Provide the (x, y) coordinate of the cell's center where the given text is located.  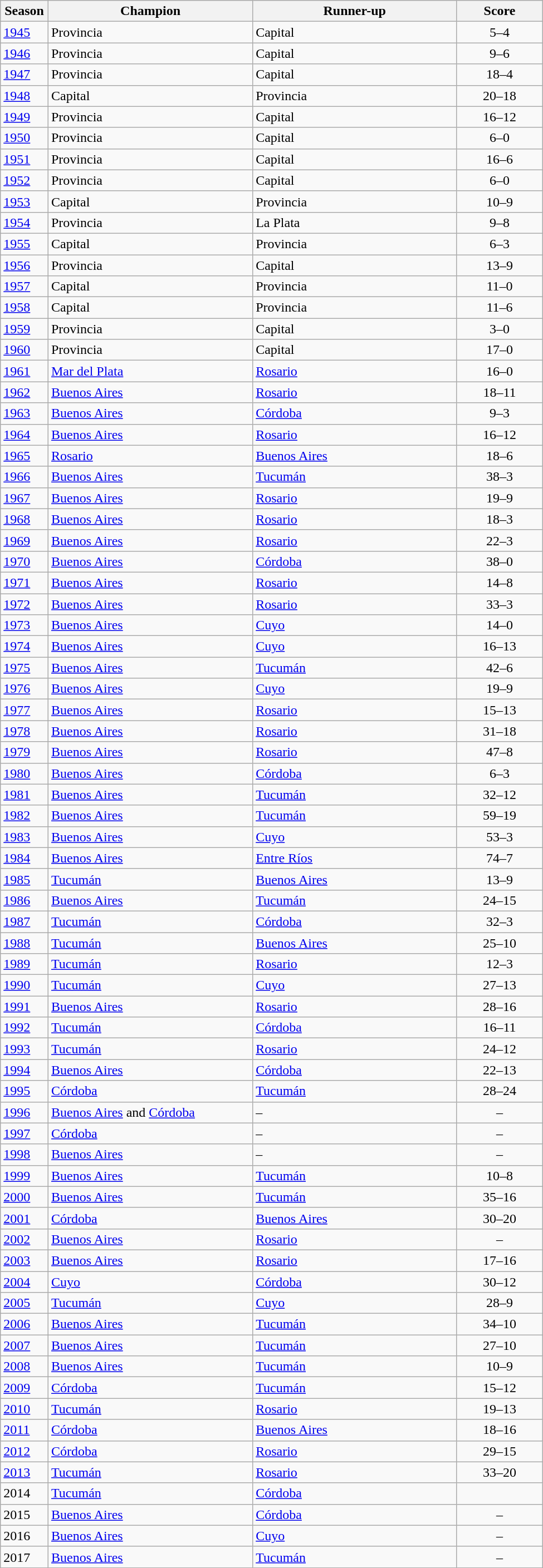
2002 (25, 1239)
3–0 (500, 329)
1980 (25, 773)
22–3 (500, 540)
1951 (25, 159)
17–0 (500, 350)
14–8 (500, 583)
9–8 (500, 223)
2013 (25, 1472)
53–3 (500, 837)
Buenos Aires and Córdoba (150, 1112)
2004 (25, 1281)
2001 (25, 1218)
Season (25, 11)
28–16 (500, 1007)
1992 (25, 1028)
11–6 (500, 308)
1976 (25, 689)
1955 (25, 244)
24–12 (500, 1049)
1991 (25, 1007)
1952 (25, 180)
18–6 (500, 456)
1997 (25, 1133)
1948 (25, 96)
11–0 (500, 287)
1996 (25, 1112)
2012 (25, 1451)
1972 (25, 604)
47–8 (500, 752)
Mar del Plata (150, 371)
1982 (25, 816)
2016 (25, 1536)
9–6 (500, 53)
25–10 (500, 943)
1960 (25, 350)
15–13 (500, 710)
18–4 (500, 75)
1975 (25, 668)
1949 (25, 117)
27–10 (500, 1345)
1967 (25, 498)
1959 (25, 329)
2005 (25, 1303)
42–6 (500, 668)
1953 (25, 201)
1983 (25, 837)
34–10 (500, 1324)
31–18 (500, 731)
16–6 (500, 159)
1963 (25, 413)
20–18 (500, 96)
14–0 (500, 625)
1969 (25, 540)
Score (500, 11)
18–11 (500, 392)
24–15 (500, 900)
1988 (25, 943)
1971 (25, 583)
30–20 (500, 1218)
1979 (25, 752)
1993 (25, 1049)
2015 (25, 1515)
1966 (25, 477)
Runner-up (355, 11)
1961 (25, 371)
1987 (25, 921)
2008 (25, 1367)
32–3 (500, 921)
29–15 (500, 1451)
1947 (25, 75)
38–3 (500, 477)
1965 (25, 456)
1950 (25, 138)
1981 (25, 795)
1977 (25, 710)
18–16 (500, 1430)
1989 (25, 964)
16–11 (500, 1028)
1973 (25, 625)
1994 (25, 1070)
35–16 (500, 1197)
La Plata (355, 223)
5–4 (500, 32)
1974 (25, 647)
1999 (25, 1176)
2011 (25, 1430)
1956 (25, 265)
1984 (25, 858)
2003 (25, 1260)
59–19 (500, 816)
1945 (25, 32)
10–8 (500, 1176)
2009 (25, 1388)
38–0 (500, 561)
1968 (25, 519)
9–3 (500, 413)
2006 (25, 1324)
74–7 (500, 858)
1946 (25, 53)
27–13 (500, 985)
1990 (25, 985)
2017 (25, 1557)
1995 (25, 1091)
1978 (25, 731)
Champion (150, 11)
2007 (25, 1345)
1962 (25, 392)
1986 (25, 900)
30–12 (500, 1281)
1954 (25, 223)
33–3 (500, 604)
Entre Ríos (355, 858)
18–3 (500, 519)
1964 (25, 435)
16–0 (500, 371)
2010 (25, 1409)
22–13 (500, 1070)
32–12 (500, 795)
1970 (25, 561)
1957 (25, 287)
16–13 (500, 647)
28–9 (500, 1303)
12–3 (500, 964)
33–20 (500, 1472)
2014 (25, 1493)
1985 (25, 879)
1998 (25, 1155)
17–16 (500, 1260)
19–13 (500, 1409)
1958 (25, 308)
28–24 (500, 1091)
15–12 (500, 1388)
2000 (25, 1197)
